Identify which cell holds the provided text, then report its [X, Y] central coordinate. 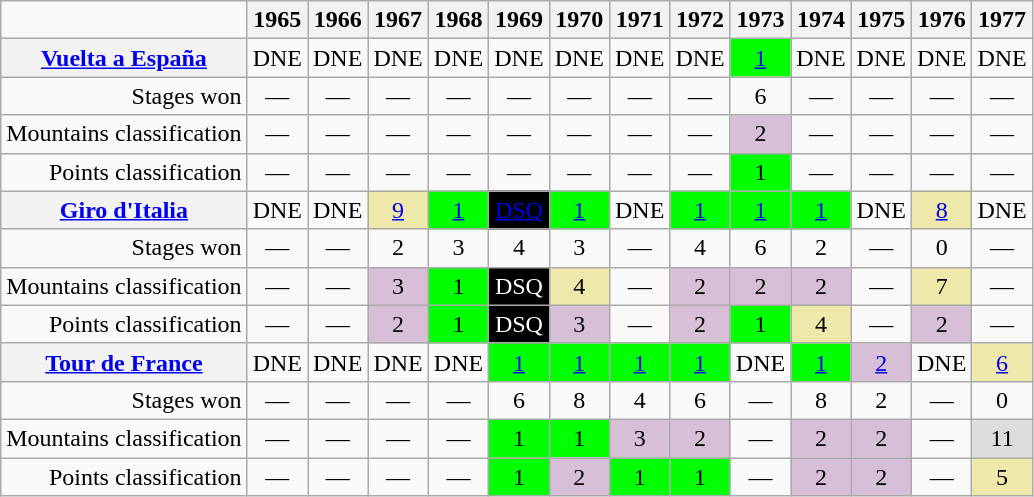
1974 [821, 20]
5 [1002, 477]
Giro d'Italia [124, 210]
1970 [579, 20]
1971 [639, 20]
11 [1002, 438]
1976 [941, 20]
1965 [277, 20]
1968 [458, 20]
1969 [519, 20]
1972 [700, 20]
Tour de France [124, 362]
1973 [760, 20]
Vuelta a España [124, 58]
1977 [1002, 20]
7 [941, 286]
9 [398, 210]
1975 [881, 20]
1966 [338, 20]
1967 [398, 20]
